Determine the [x, y] coordinate at the center of the cell enclosing the given text.  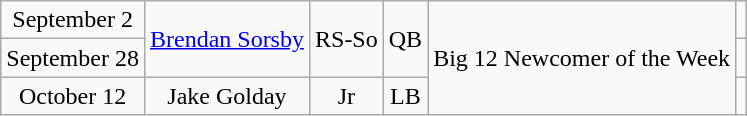
Jake Golday [226, 96]
Brendan Sorsby [226, 39]
QB [405, 39]
RS-So [346, 39]
September 2 [73, 20]
September 28 [73, 58]
October 12 [73, 96]
LB [405, 96]
Jr [346, 96]
Big 12 Newcomer of the Week [582, 58]
